Extract the (x, y) coordinate from the center of the cell holding the provided text.  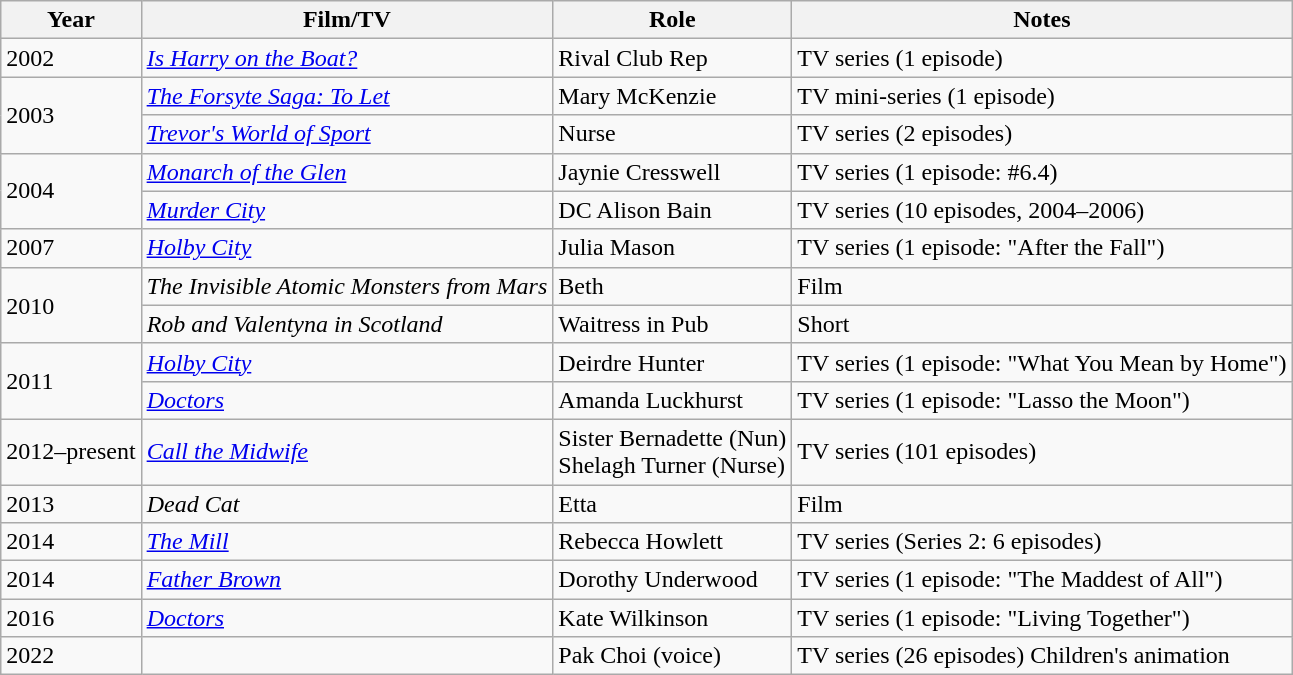
TV series (101 episodes) (1042, 452)
Rival Club Rep (672, 58)
Rebecca Howlett (672, 542)
Beth (672, 286)
Father Brown (347, 580)
TV mini-series (1 episode) (1042, 96)
Rob and Valentyna in Scotland (347, 324)
Nurse (672, 134)
Dead Cat (347, 503)
Call the Midwife (347, 452)
TV series (1 episode: "What You Mean by Home") (1042, 362)
Year (71, 20)
Is Harry on the Boat? (347, 58)
2007 (71, 248)
Monarch of the Glen (347, 172)
2004 (71, 191)
TV series (1 episode: "The Maddest of All") (1042, 580)
Film/TV (347, 20)
2022 (71, 656)
Role (672, 20)
Amanda Luckhurst (672, 400)
The Invisible Atomic Monsters from Mars (347, 286)
TV series (1 episode: #6.4) (1042, 172)
Deirdre Hunter (672, 362)
TV series (26 episodes) Children's animation (1042, 656)
The Forsyte Saga: To Let (347, 96)
Sister Bernadette (Nun)Shelagh Turner (Nurse) (672, 452)
Mary McKenzie (672, 96)
TV series (10 episodes, 2004–2006) (1042, 210)
Kate Wilkinson (672, 618)
Short (1042, 324)
2012–present (71, 452)
2013 (71, 503)
Trevor's World of Sport (347, 134)
TV series (1 episode: "After the Fall") (1042, 248)
Notes (1042, 20)
Waitress in Pub (672, 324)
2016 (71, 618)
TV series (1 episode: "Lasso the Moon") (1042, 400)
Jaynie Cresswell (672, 172)
2003 (71, 115)
2002 (71, 58)
TV series (1 episode: "Living Together") (1042, 618)
Pak Choi (voice) (672, 656)
TV series (2 episodes) (1042, 134)
2010 (71, 305)
TV series (1 episode) (1042, 58)
DC Alison Bain (672, 210)
TV series (Series 2: 6 episodes) (1042, 542)
Etta (672, 503)
The Mill (347, 542)
Julia Mason (672, 248)
Murder City (347, 210)
2011 (71, 381)
Dorothy Underwood (672, 580)
